Extract the (x, y) coordinate from the center of the cell holding the provided text.  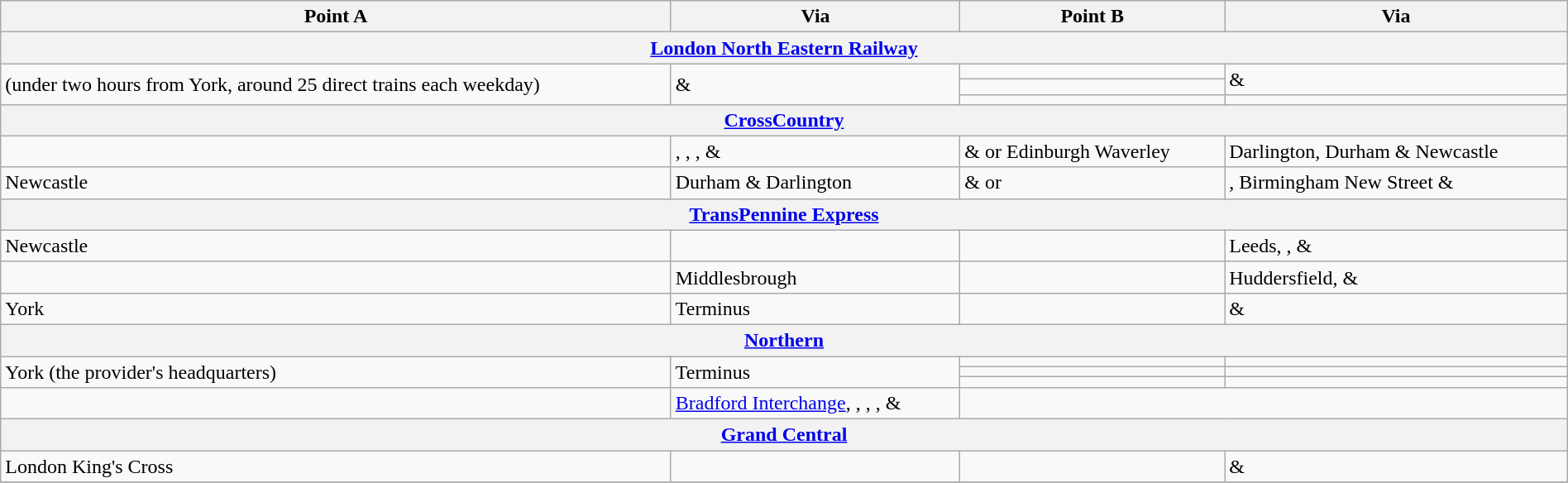
& or (1092, 183)
Grand Central (784, 435)
Northern (784, 340)
, Birmingham New Street & (1396, 183)
Point B (1092, 17)
Darlington, Durham & Newcastle (1396, 151)
Durham & Darlington (815, 183)
Point A (336, 17)
& or Edinburgh Waverley (1092, 151)
, , , & (815, 151)
Middlesbrough (815, 277)
Bradford Interchange, , , , & (815, 404)
York (the provider's headquarters) (336, 371)
London King's Cross (336, 466)
(under two hours from York, around 25 direct trains each weekday) (336, 84)
CrossCountry (784, 120)
Huddersfield, & (1396, 277)
London North Eastern Railway (784, 48)
TransPennine Express (784, 214)
Leeds, , & (1396, 246)
York (336, 308)
